From the cell containing the given text, extract its center point as [X, Y] coordinate. 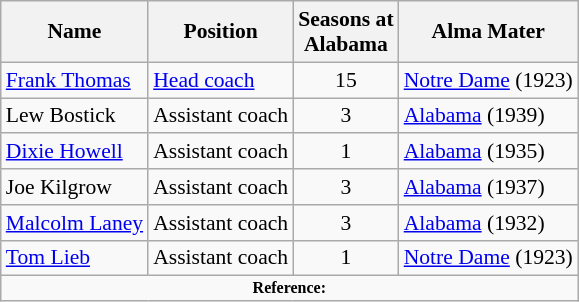
Alabama (1937) [488, 187]
Alabama (1932) [488, 223]
Joe Kilgrow [74, 187]
Dixie Howell [74, 152]
Alabama (1935) [488, 152]
Frank Thomas [74, 80]
Alma Mater [488, 32]
Tom Lieb [74, 258]
Name [74, 32]
Alabama (1939) [488, 116]
Reference: [290, 288]
Position [220, 32]
Head coach [220, 80]
Seasons atAlabama [346, 32]
Lew Bostick [74, 116]
15 [346, 80]
Malcolm Laney [74, 223]
